Provide the (X, Y) coordinate of the cell's center where the given text is located.  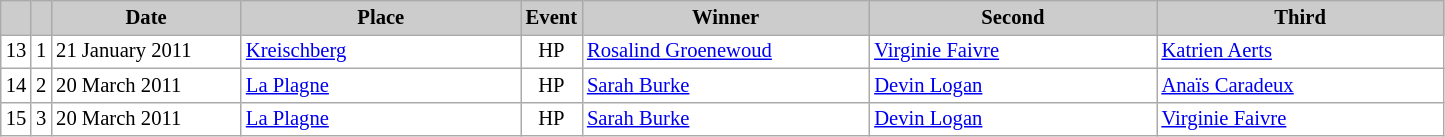
14 (16, 85)
Date (146, 17)
Katrien Aerts (1300, 51)
Rosalind Groenewoud (726, 51)
Anaïs Caradeux (1300, 85)
1 (41, 51)
3 (41, 119)
Third (1300, 17)
13 (16, 51)
2 (41, 85)
15 (16, 119)
21 January 2011 (146, 51)
Kreischberg (381, 51)
Winner (726, 17)
Second (1012, 17)
Place (381, 17)
Event (552, 17)
